From the cell containing the given text, extract its center point as (X, Y) coordinate. 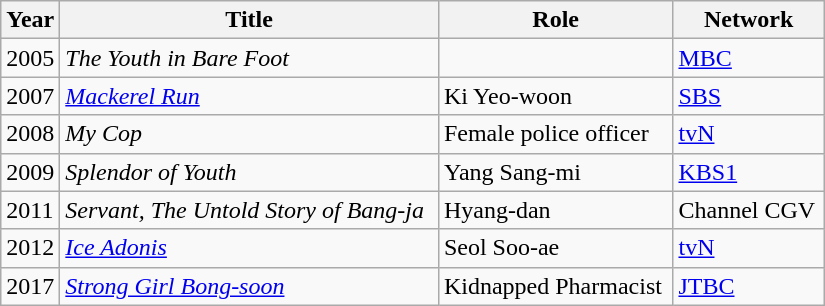
2005 (30, 58)
MBC (748, 58)
Role (556, 20)
2017 (30, 286)
JTBC (748, 286)
Network (748, 20)
2011 (30, 210)
Channel CGV (748, 210)
Yang Sang-mi (556, 172)
2008 (30, 134)
Year (30, 20)
Title (250, 20)
KBS1 (748, 172)
Ice Adonis (250, 248)
Female police officer (556, 134)
Splendor of Youth (250, 172)
Ki Yeo-woon (556, 96)
Hyang-dan (556, 210)
2009 (30, 172)
Kidnapped Pharmacist (556, 286)
My Cop (250, 134)
Seol Soo-ae (556, 248)
2012 (30, 248)
Mackerel Run (250, 96)
SBS (748, 96)
Strong Girl Bong-soon (250, 286)
Servant, The Untold Story of Bang-ja (250, 210)
The Youth in Bare Foot (250, 58)
2007 (30, 96)
